For the text-containing cell, return its midpoint in (x, y) coordinate format. 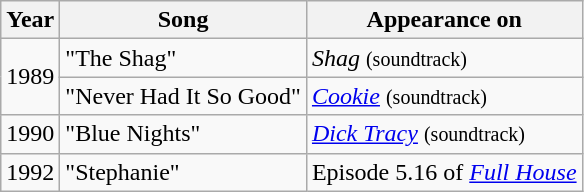
Year (30, 20)
Song (184, 20)
1989 (30, 77)
Shag (soundtrack) (444, 58)
Cookie (soundtrack) (444, 96)
"Blue Nights" (184, 134)
Episode 5.16 of Full House (444, 172)
Appearance on (444, 20)
1990 (30, 134)
Dick Tracy (soundtrack) (444, 134)
"The Shag" (184, 58)
1992 (30, 172)
"Never Had It So Good" (184, 96)
"Stephanie" (184, 172)
